Pinpoint the cell where the given text exists, returning its [x, y] midpoint coordinate. 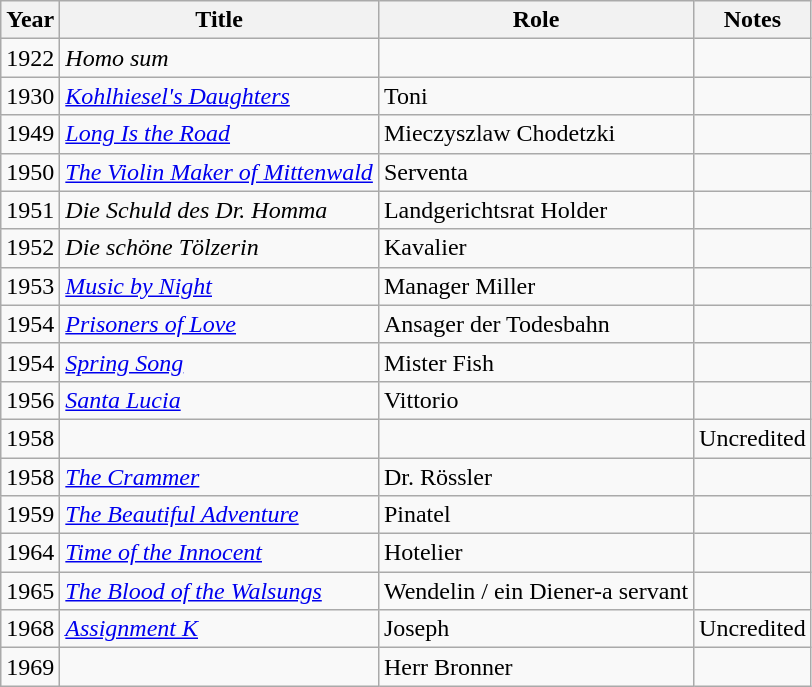
Joseph [536, 629]
Kohlhiesel's Daughters [220, 96]
1922 [30, 58]
Dr. Rössler [536, 477]
The Beautiful Adventure [220, 515]
Manager Miller [536, 286]
Time of the Innocent [220, 553]
1950 [30, 172]
Assignment K [220, 629]
Prisoners of Love [220, 324]
1952 [30, 248]
Long Is the Road [220, 134]
The Violin Maker of Mittenwald [220, 172]
Notes [753, 20]
1959 [30, 515]
1956 [30, 400]
Spring Song [220, 362]
The Blood of the Walsungs [220, 591]
1949 [30, 134]
The Crammer [220, 477]
Title [220, 20]
Pinatel [536, 515]
1965 [30, 591]
Kavalier [536, 248]
Homo sum [220, 58]
Hotelier [536, 553]
Year [30, 20]
Herr Bronner [536, 667]
Ansager der Todesbahn [536, 324]
1968 [30, 629]
1951 [30, 210]
1964 [30, 553]
Die Schuld des Dr. Homma [220, 210]
Role [536, 20]
Wendelin / ein Diener-a servant [536, 591]
Mister Fish [536, 362]
Die schöne Tölzerin [220, 248]
Toni [536, 96]
Landgerichtsrat Holder [536, 210]
Santa Lucia [220, 400]
Serventa [536, 172]
Music by Night [220, 286]
Mieczyszlaw Chodetzki [536, 134]
1930 [30, 96]
1969 [30, 667]
1953 [30, 286]
Vittorio [536, 400]
